Determine the [x, y] coordinate at the center of the cell enclosing the given text.  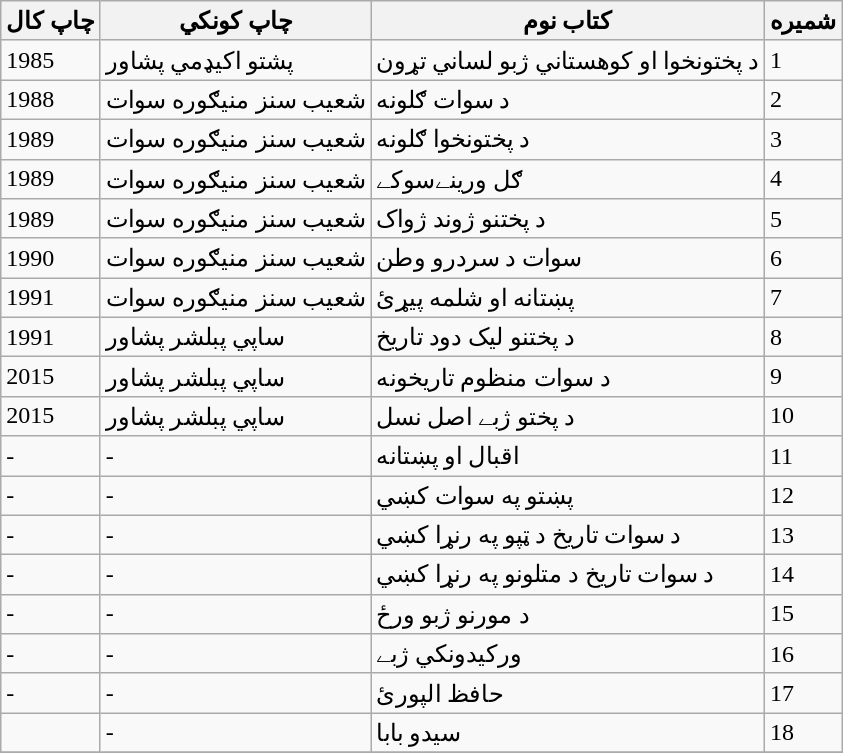
6 [802, 258]
1 [802, 60]
4 [802, 179]
17 [802, 693]
سوات د سردرو وطن [568, 258]
13 [802, 535]
پښتو په سوات کښي [568, 496]
10 [802, 416]
14 [802, 575]
پشتو اکيډمي پشاور [236, 60]
پښتانه او شلمه پيړئ [568, 298]
ګل ورينےسوکے [568, 179]
د سوات منظوم تاريخونه [568, 377]
1985 [51, 60]
د پختنو ليک دود تاريخ [568, 337]
1990 [51, 258]
د پختونخوا او کوهستاني ژبو لساني تړون [568, 60]
18 [802, 733]
16 [802, 654]
د پختونخوا ګلونه [568, 139]
د پختنو ژوند ژواک [568, 219]
5 [802, 219]
15 [802, 614]
چاپ کال [51, 21]
11 [802, 456]
سيدو بابا [568, 733]
د پختو ژبے اصل نسل [568, 416]
ورکيدونکي ژبے [568, 654]
د سوات تاريخ د متلونو په رنړا کښي [568, 575]
د مورنو ژبو ورځ [568, 614]
1988 [51, 100]
اقبال او پښتانه [568, 456]
د سوات ګلونه [568, 100]
کتاب نوم [568, 21]
8 [802, 337]
د سوات تاريخ د ټپو په رنړا کښي [568, 535]
12 [802, 496]
حافظ الپورئ [568, 693]
3 [802, 139]
چاپ کونکي [236, 21]
شميره [802, 21]
2 [802, 100]
9 [802, 377]
7 [802, 298]
